Extract the [X, Y] coordinate from the center of the cell holding the provided text.  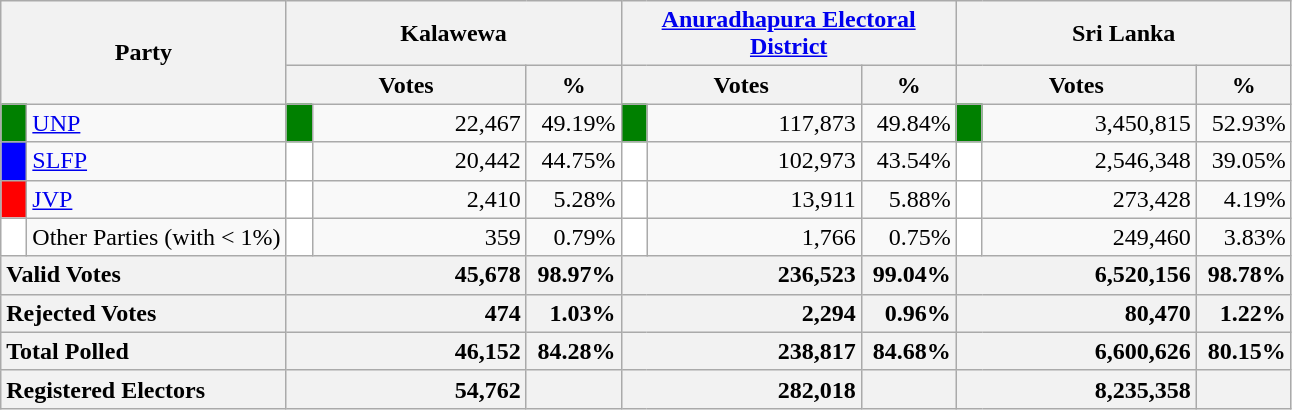
SLFP [156, 161]
UNP [156, 123]
Registered Electors [144, 389]
Other Parties (with < 1%) [156, 237]
249,460 [1089, 237]
2,294 [741, 313]
46,152 [406, 351]
236,523 [741, 275]
Party [144, 52]
JVP [156, 199]
4.19% [1244, 199]
1.03% [574, 313]
84.68% [908, 351]
43.54% [908, 161]
Anuradhapura Electoral District [788, 34]
98.78% [1244, 275]
22,467 [419, 123]
80.15% [1244, 351]
6,520,156 [1076, 275]
20,442 [419, 161]
13,911 [754, 199]
359 [419, 237]
52.93% [1244, 123]
Total Polled [144, 351]
39.05% [1244, 161]
84.28% [574, 351]
282,018 [741, 389]
5.28% [574, 199]
Sri Lanka [1124, 34]
Kalawewa [454, 34]
Valid Votes [144, 275]
99.04% [908, 275]
5.88% [908, 199]
3.83% [1244, 237]
44.75% [574, 161]
3,450,815 [1089, 123]
80,470 [1076, 313]
238,817 [741, 351]
49.84% [908, 123]
2,410 [419, 199]
6,600,626 [1076, 351]
54,762 [406, 389]
1.22% [1244, 313]
49.19% [574, 123]
0.96% [908, 313]
0.79% [574, 237]
117,873 [754, 123]
0.75% [908, 237]
45,678 [406, 275]
Rejected Votes [144, 313]
8,235,358 [1076, 389]
2,546,348 [1089, 161]
98.97% [574, 275]
273,428 [1089, 199]
102,973 [754, 161]
474 [406, 313]
1,766 [754, 237]
